Identify which cell holds the provided text, then report its (x, y) central coordinate. 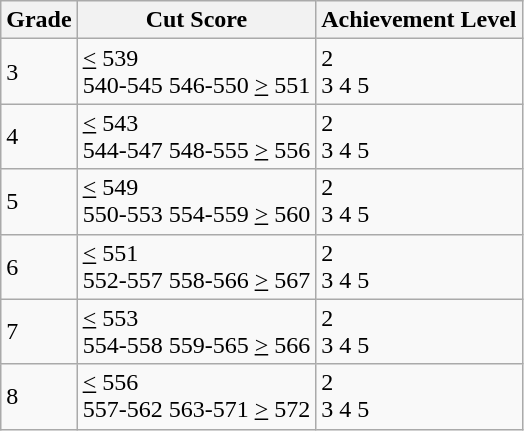
6 (39, 266)
< 539540-545 546-550 > 551 (196, 72)
4 (39, 136)
Cut Score (196, 20)
< 549550-553 554-559 > 560 (196, 202)
Achievement Level (419, 20)
< 551552-557 558-566 > 567 (196, 266)
5 (39, 202)
< 556557-562 563-571 > 572 (196, 396)
< 543544-547 548-555 > 556 (196, 136)
7 (39, 332)
8 (39, 396)
3 (39, 72)
< 553554-558 559-565 > 566 (196, 332)
Grade (39, 20)
